Capture the cell that displays the provided text and extract its (x, y) central coordinate. 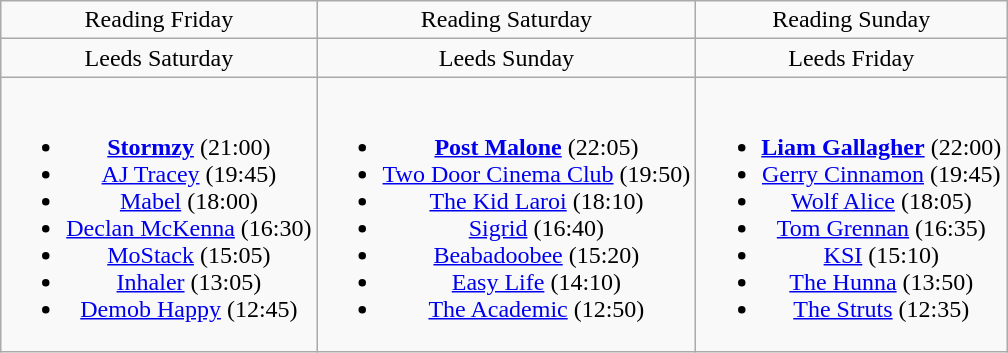
Post Malone (22:05)Two Door Cinema Club (19:50)The Kid Laroi (18:10)Sigrid (16:40)Beabadoobee (15:20)Easy Life (14:10)The Academic (12:50) (506, 214)
Leeds Sunday (506, 58)
Reading Friday (159, 20)
Reading Sunday (852, 20)
Leeds Friday (852, 58)
Stormzy (21:00)AJ Tracey (19:45)Mabel (18:00)Declan McKenna (16:30)MoStack (15:05)Inhaler (13:05)Demob Happy (12:45) (159, 214)
Reading Saturday (506, 20)
Leeds Saturday (159, 58)
Liam Gallagher (22:00)Gerry Cinnamon (19:45)Wolf Alice (18:05)Tom Grennan (16:35)KSI (15:10)The Hunna (13:50)The Struts (12:35) (852, 214)
